Capture the cell that displays the provided text and extract its [x, y] central coordinate. 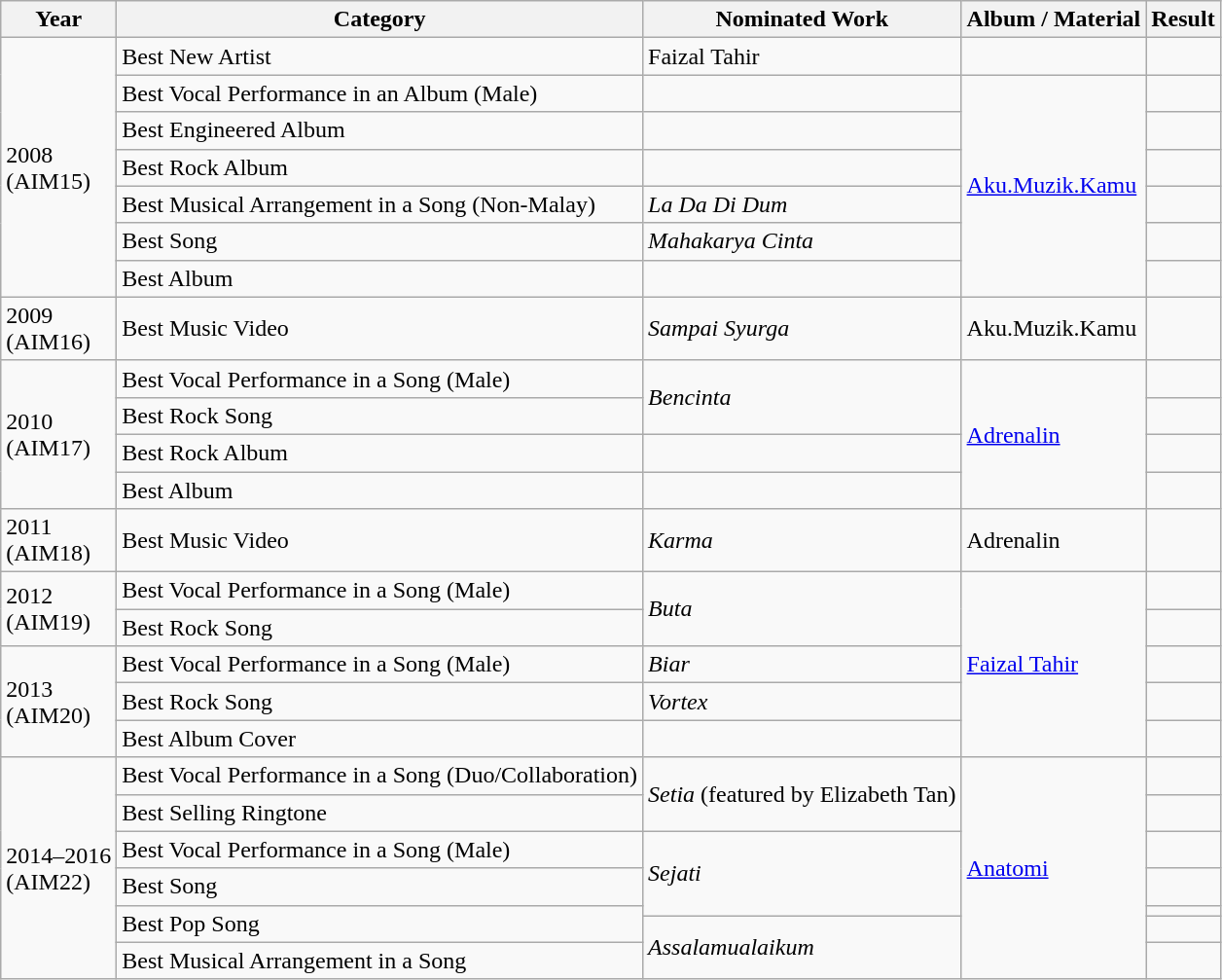
Buta [802, 609]
2010(AIM17) [58, 434]
Result [1183, 19]
2014–2016(AIM22) [58, 868]
Best New Artist [379, 56]
Best Engineered Album [379, 130]
Best Vocal Performance in a Song (Duo/Collaboration) [379, 776]
2009(AIM16) [58, 329]
2011(AIM18) [58, 541]
Best Pop Song [379, 924]
2012(AIM19) [58, 609]
Best Selling Ringtone [379, 813]
Category [379, 19]
Nominated Work [802, 19]
Best Musical Arrangement in a Song (Non-Malay) [379, 204]
Year [58, 19]
Sejati [802, 874]
Assalamualaikum [802, 948]
La Da Di Dum [802, 204]
Setia (featured by Elizabeth Tan) [802, 794]
Karma [802, 541]
Anatomi [1054, 868]
Vortex [802, 702]
2013(AIM20) [58, 702]
Sampai Syurga [802, 329]
Best Album Cover [379, 739]
Mahakarya Cinta [802, 241]
Album / Material [1054, 19]
Best Vocal Performance in an Album (Male) [379, 93]
Bencinta [802, 397]
Best Musical Arrangement in a Song [379, 961]
Biar [802, 665]
2008(AIM15) [58, 167]
